From the cell containing the given text, extract its center point as (x, y) coordinate. 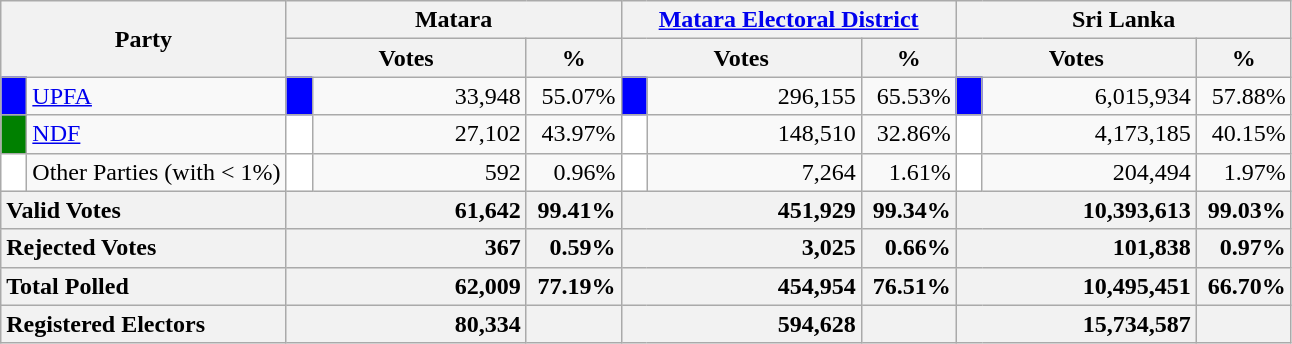
367 (406, 248)
594,628 (741, 324)
7,264 (754, 172)
Valid Votes (144, 210)
0.59% (574, 248)
204,494 (1089, 172)
32.86% (908, 134)
0.66% (908, 248)
10,495,451 (1076, 286)
451,929 (741, 210)
10,393,613 (1076, 210)
77.19% (574, 286)
Matara Electoral District (788, 20)
NDF (156, 134)
15,734,587 (1076, 324)
101,838 (1076, 248)
33,948 (419, 96)
296,155 (754, 96)
Registered Electors (144, 324)
62,009 (406, 286)
76.51% (908, 286)
27,102 (419, 134)
UPFA (156, 96)
1.97% (1244, 172)
Total Polled (144, 286)
3,025 (741, 248)
454,954 (741, 286)
4,173,185 (1089, 134)
99.41% (574, 210)
592 (419, 172)
6,015,934 (1089, 96)
99.03% (1244, 210)
40.15% (1244, 134)
148,510 (754, 134)
61,642 (406, 210)
80,334 (406, 324)
Matara (454, 20)
Party (144, 39)
99.34% (908, 210)
55.07% (574, 96)
43.97% (574, 134)
0.97% (1244, 248)
Rejected Votes (144, 248)
65.53% (908, 96)
1.61% (908, 172)
57.88% (1244, 96)
0.96% (574, 172)
Other Parties (with < 1%) (156, 172)
66.70% (1244, 286)
Sri Lanka (1124, 20)
